Identify which cell holds the provided text, then report its (X, Y) central coordinate. 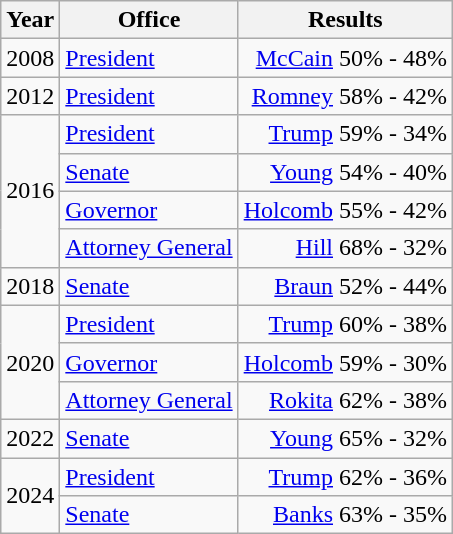
Romney 58% - 42% (345, 96)
Braun 52% - 44% (345, 286)
Year (30, 20)
2024 (30, 496)
Trump 62% - 36% (345, 477)
Office (149, 20)
McCain 50% - 48% (345, 58)
Holcomb 55% - 42% (345, 210)
Results (345, 20)
Young 54% - 40% (345, 172)
2020 (30, 362)
Holcomb 59% - 30% (345, 362)
Trump 59% - 34% (345, 134)
Young 65% - 32% (345, 438)
2016 (30, 191)
Trump 60% - 38% (345, 324)
2022 (30, 438)
Banks 63% - 35% (345, 515)
2008 (30, 58)
Rokita 62% - 38% (345, 400)
Hill 68% - 32% (345, 248)
2012 (30, 96)
2018 (30, 286)
